Determine the [X, Y] coordinate at the center of the cell enclosing the given text.  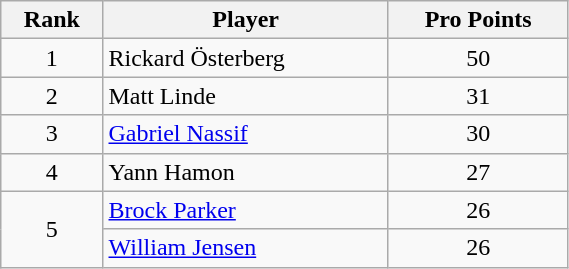
50 [478, 58]
3 [52, 134]
Rank [52, 20]
Player [246, 20]
Brock Parker [246, 210]
4 [52, 172]
Yann Hamon [246, 172]
2 [52, 96]
Rickard Österberg [246, 58]
William Jensen [246, 248]
5 [52, 229]
31 [478, 96]
Matt Linde [246, 96]
Pro Points [478, 20]
1 [52, 58]
27 [478, 172]
Gabriel Nassif [246, 134]
30 [478, 134]
